Find where the given text appears and provide that cell's center as [X, Y] coordinate. 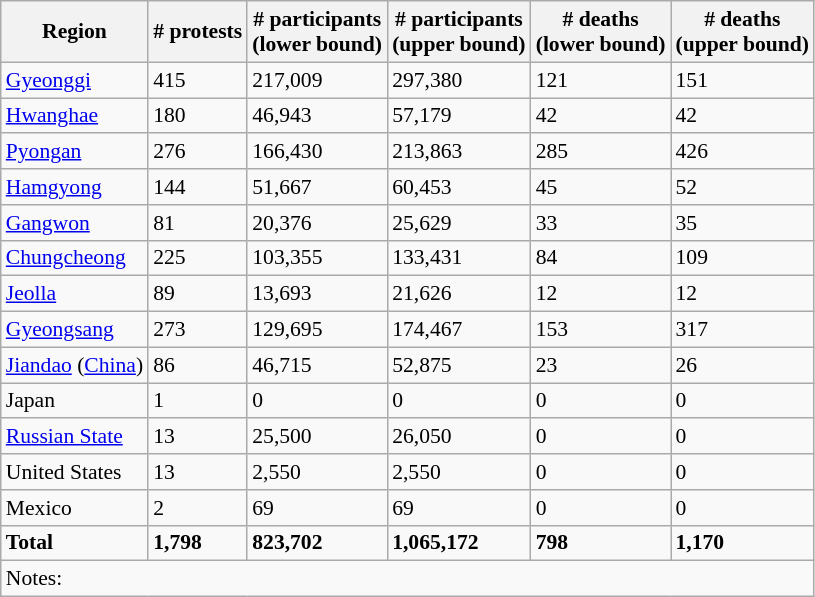
225 [198, 258]
25,629 [459, 223]
57,179 [459, 116]
Pyongan [74, 152]
166,430 [317, 152]
798 [601, 543]
174,467 [459, 330]
Region [74, 32]
273 [198, 330]
81 [198, 223]
823,702 [317, 543]
297,380 [459, 80]
51,667 [317, 187]
Hamgyong [74, 187]
Notes: [408, 579]
26 [742, 365]
# participants(upper bound) [459, 32]
213,863 [459, 152]
153 [601, 330]
285 [601, 152]
26,050 [459, 437]
426 [742, 152]
Gangwon [74, 223]
Russian State [74, 437]
52,875 [459, 365]
103,355 [317, 258]
Gyeonggi [74, 80]
151 [742, 80]
1 [198, 401]
133,431 [459, 258]
52 [742, 187]
Total [74, 543]
1,798 [198, 543]
60,453 [459, 187]
# participants(lower bound) [317, 32]
13,693 [317, 294]
Hwanghae [74, 116]
1,170 [742, 543]
84 [601, 258]
Gyeongsang [74, 330]
21,626 [459, 294]
121 [601, 80]
33 [601, 223]
415 [198, 80]
46,943 [317, 116]
86 [198, 365]
45 [601, 187]
20,376 [317, 223]
317 [742, 330]
23 [601, 365]
# deaths(upper bound) [742, 32]
89 [198, 294]
Jeolla [74, 294]
217,009 [317, 80]
276 [198, 152]
# protests [198, 32]
United States [74, 472]
35 [742, 223]
46,715 [317, 365]
1,065,172 [459, 543]
25,500 [317, 437]
129,695 [317, 330]
180 [198, 116]
109 [742, 258]
# deaths(lower bound) [601, 32]
2 [198, 508]
Jiandao (China) [74, 365]
Chungcheong [74, 258]
Japan [74, 401]
Mexico [74, 508]
144 [198, 187]
